Search for the cell housing the specified text and yield its (x, y) center coordinate. 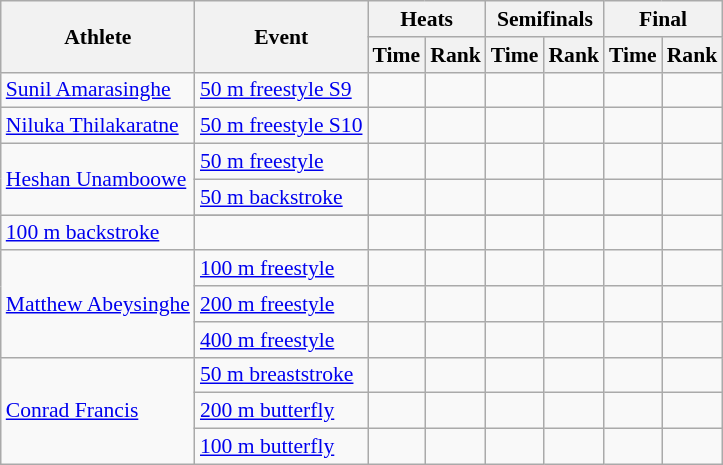
100 m backstroke (98, 233)
Final (663, 19)
50 m freestyle (282, 162)
Event (282, 36)
Niluka Thilakaratne (98, 126)
Heats (427, 19)
50 m breaststroke (282, 375)
Conrad Francis (98, 410)
200 m freestyle (282, 304)
50 m freestyle S10 (282, 126)
Heshan Unamboowe (98, 180)
Athlete (98, 36)
Semifinals (545, 19)
Matthew Abeysinghe (98, 304)
100 m butterfly (282, 447)
200 m butterfly (282, 411)
50 m freestyle S9 (282, 90)
50 m backstroke (282, 197)
100 m freestyle (282, 269)
400 m freestyle (282, 340)
Sunil Amarasinghe (98, 90)
